From the cell containing the given text, extract its center point as [X, Y] coordinate. 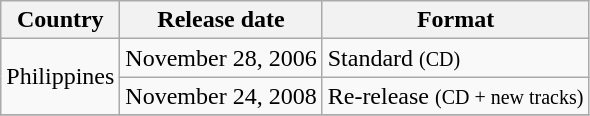
Release date [221, 20]
November 28, 2006 [221, 58]
Format [456, 20]
Country [60, 20]
Standard (CD) [456, 58]
Philippines [60, 77]
Re-release (CD + new tracks) [456, 96]
November 24, 2008 [221, 96]
